Capture the cell that displays the provided text and extract its (x, y) central coordinate. 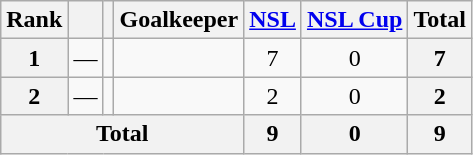
Goalkeeper (179, 20)
NSL Cup (354, 20)
Rank (34, 20)
1 (34, 58)
NSL (273, 20)
